Pinpoint the cell where the given text exists, returning its [x, y] midpoint coordinate. 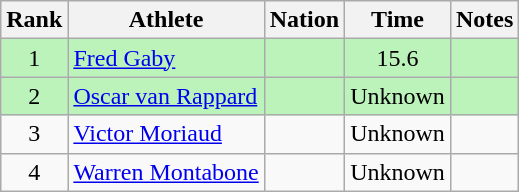
1 [34, 58]
4 [34, 172]
Victor Moriaud [166, 134]
Fred Gaby [166, 58]
3 [34, 134]
Rank [34, 20]
Notes [484, 20]
Warren Montabone [166, 172]
Athlete [166, 20]
2 [34, 96]
Oscar van Rappard [166, 96]
Time [398, 20]
15.6 [398, 58]
Nation [304, 20]
